Locate the cell with the specified text and output its [x, y] center coordinate. 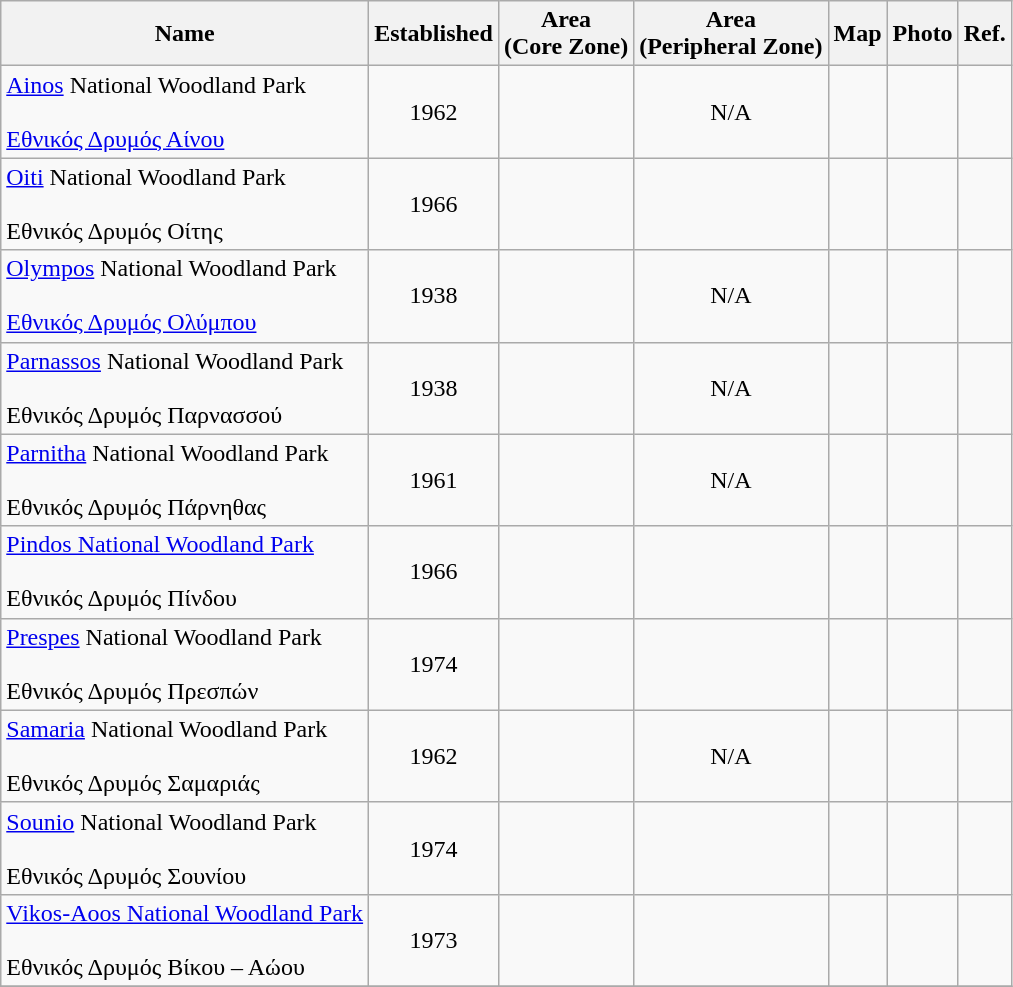
1961 [434, 480]
Oiti National Woodland ParkΕθνικός Δρυμός Οίτης [185, 204]
Olympos National Woodland ParkΕθνικός Δρυμός Ολύμπου [185, 296]
Photo [922, 34]
Pindos National Woodland ParkΕθνικός Δρυμός Πίνδου [185, 572]
Area(Peripheral Zone) [731, 34]
Sounio National Woodland ParkΕθνικός Δρυμός Σουνίου [185, 848]
Vikos-Aoos National Woodland ParkΕθνικός Δρυμός Βίκου – Αώου [185, 940]
Parnassos National Woodland ParkΕθνικός Δρυμός Παρνασσού [185, 388]
Parnitha National Woodland ParkΕθνικός Δρυμός Πάρνηθας [185, 480]
1973 [434, 940]
Samaria National Woodland ParkΕθνικός Δρυμός Σαμαριάς [185, 756]
Ainos National Woodland ParkΕθνικός Δρυμός Αίνου [185, 112]
Name [185, 34]
Area(Core Zone) [566, 34]
Map [858, 34]
Ref. [984, 34]
Prespes National Woodland ParkΕθνικός Δρυμός Πρεσπών [185, 664]
Established [434, 34]
